Find where the given text appears and provide that cell's center as [X, Y] coordinate. 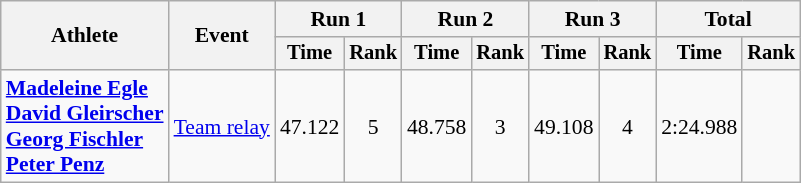
4 [628, 126]
48.758 [436, 126]
49.108 [564, 126]
5 [373, 126]
Athlete [85, 36]
Run 1 [338, 19]
Total [728, 19]
Madeleine EgleDavid GleirscherGeorg FischlerPeter Penz [85, 126]
Team relay [222, 126]
2:24.988 [699, 126]
Run 2 [466, 19]
3 [500, 126]
Event [222, 36]
47.122 [310, 126]
Run 3 [592, 19]
